Provide the (X, Y) coordinate of the cell's center where the given text is located.  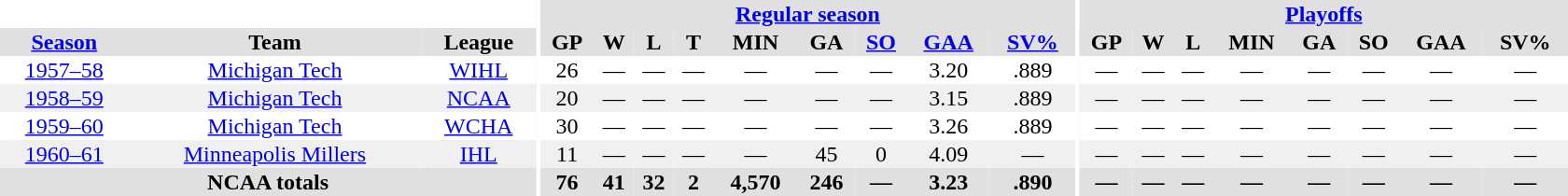
.890 (1032, 182)
WCHA (478, 126)
4.09 (948, 154)
1957–58 (64, 70)
41 (614, 182)
Playoffs (1323, 14)
Season (64, 42)
11 (567, 154)
League (478, 42)
76 (567, 182)
26 (567, 70)
4,570 (755, 182)
32 (653, 182)
2 (694, 182)
3.20 (948, 70)
Minneapolis Millers (275, 154)
T (694, 42)
1960–61 (64, 154)
Team (275, 42)
NCAA (478, 98)
30 (567, 126)
246 (827, 182)
20 (567, 98)
3.26 (948, 126)
0 (881, 154)
3.15 (948, 98)
WIHL (478, 70)
3.23 (948, 182)
1958–59 (64, 98)
45 (827, 154)
1959–60 (64, 126)
Regular season (808, 14)
IHL (478, 154)
NCAA totals (268, 182)
